Return the [X, Y] coordinate for the center point of the cell that contains the specified text.  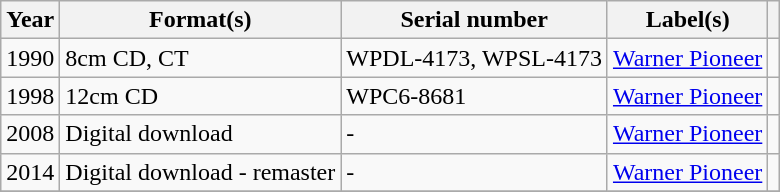
Digital download - remaster [200, 172]
Label(s) [687, 20]
Digital download [200, 134]
2014 [30, 172]
1998 [30, 96]
2008 [30, 134]
WPC6-8681 [474, 96]
1990 [30, 58]
12cm CD [200, 96]
Format(s) [200, 20]
Year [30, 20]
WPDL-4173, WPSL-4173 [474, 58]
8cm CD, CT [200, 58]
Serial number [474, 20]
